Search for the cell housing the specified text and yield its (x, y) center coordinate. 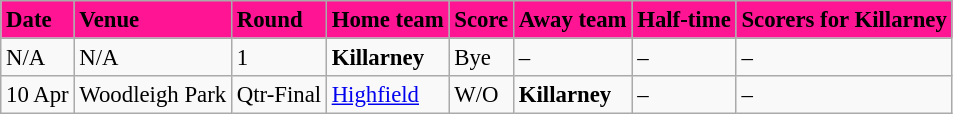
Qtr-Final (278, 94)
Score (482, 19)
Highfield (388, 94)
10 Apr (38, 94)
Venue (152, 19)
Home team (388, 19)
Bye (482, 57)
Woodleigh Park (152, 94)
Away team (573, 19)
1 (278, 57)
Round (278, 19)
Date (38, 19)
Half-time (684, 19)
Scorers for Killarney (844, 19)
W/O (482, 94)
